Return the [X, Y] coordinate for the center point of the cell that contains the specified text.  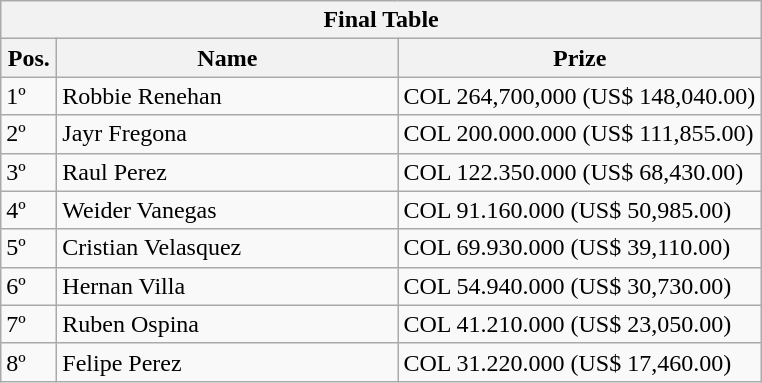
6º [29, 286]
COL 54.940.000 (US$ 30,730.00) [580, 286]
COL 122.350.000 (US$ 68,430.00) [580, 172]
Pos. [29, 58]
COL 41.210.000 (US$ 23,050.00) [580, 324]
5º [29, 248]
Hernan Villa [228, 286]
Cristian Velasquez [228, 248]
3º [29, 172]
Raul Perez [228, 172]
COL 264,700,000 (US$ 148,040.00) [580, 96]
Name [228, 58]
Jayr Fregona [228, 134]
8º [29, 362]
Weider Vanegas [228, 210]
COL 31.220.000 (US$ 17,460.00) [580, 362]
1º [29, 96]
COL 69.930.000 (US$ 39,110.00) [580, 248]
Final Table [382, 20]
Prize [580, 58]
2º [29, 134]
COL 200.000.000 (US$ 111,855.00) [580, 134]
Felipe Perez [228, 362]
Ruben Ospina [228, 324]
4º [29, 210]
Robbie Renehan [228, 96]
COL 91.160.000 (US$ 50,985.00) [580, 210]
7º [29, 324]
